For the text-containing cell, return its midpoint in (X, Y) coordinate format. 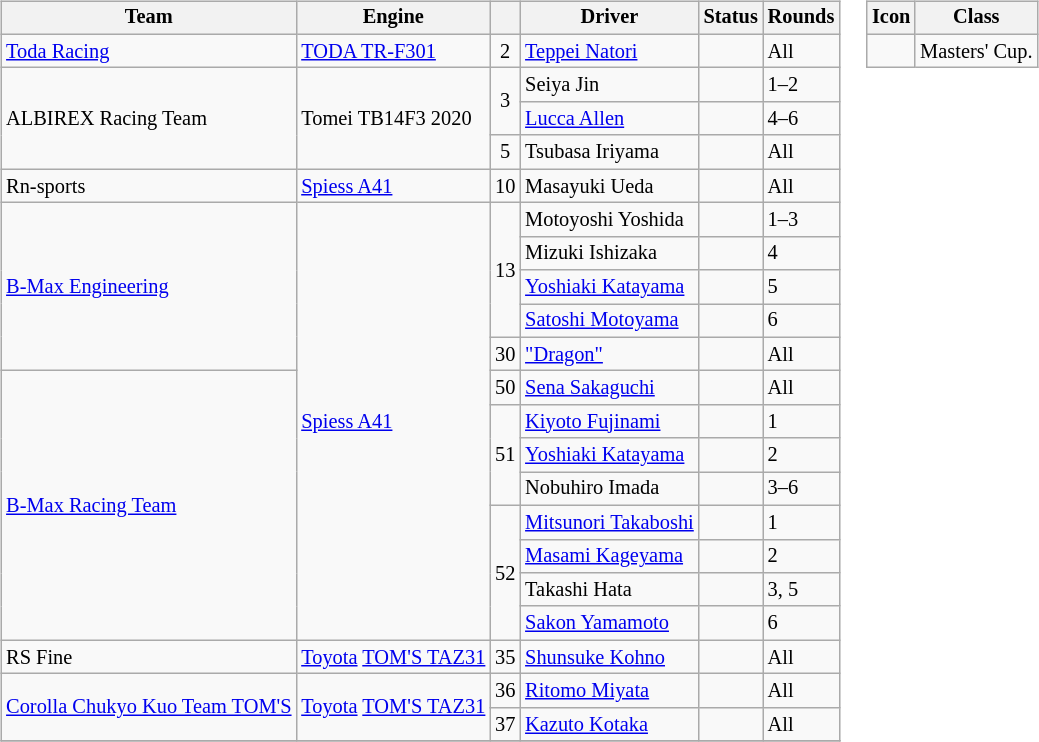
4 (802, 253)
13 (505, 270)
Sena Sakaguchi (609, 388)
Class (976, 18)
Driver (609, 18)
36 (505, 691)
Toda Racing (148, 51)
Tomei TB14F3 2020 (393, 118)
Mitsunori Takaboshi (609, 522)
ALBIREX Racing Team (148, 118)
Sakon Yamamoto (609, 623)
Ritomo Miyata (609, 691)
Kiyoto Fujinami (609, 422)
Rn-sports (148, 186)
Status (731, 18)
Masayuki Ueda (609, 186)
35 (505, 657)
Engine (393, 18)
Masami Kageyama (609, 556)
Takashi Hata (609, 590)
Masters' Cup. (976, 51)
Teppei Natori (609, 51)
1–2 (802, 85)
3–6 (802, 489)
10 (505, 186)
30 (505, 354)
Shunsuke Kohno (609, 657)
1–3 (802, 220)
B-Max Engineering (148, 287)
Lucca Allen (609, 119)
Team (148, 18)
Rounds (802, 18)
52 (505, 572)
Nobuhiro Imada (609, 489)
Mizuki Ishizaka (609, 253)
Motoyoshi Yoshida (609, 220)
50 (505, 388)
B-Max Racing Team (148, 506)
4–6 (802, 119)
51 (505, 456)
"Dragon" (609, 354)
Seiya Jin (609, 85)
Corolla Chukyo Kuo Team TOM'S (148, 708)
Kazuto Kotaka (609, 724)
RS Fine (148, 657)
Icon (891, 18)
Satoshi Motoyama (609, 321)
Tsubasa Iriyama (609, 152)
TODA TR-F301 (393, 51)
37 (505, 724)
3 (505, 102)
3, 5 (802, 590)
